For the text-containing cell, return its midpoint in (x, y) coordinate format. 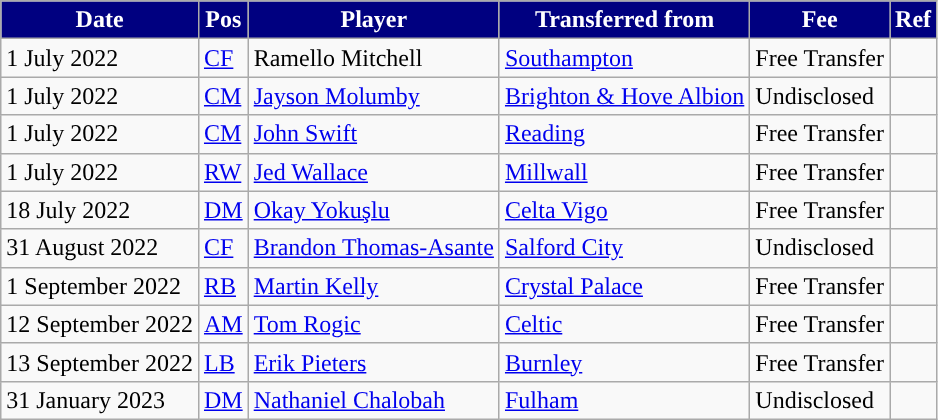
Fulham (624, 400)
Player (374, 20)
Millwall (624, 172)
Tom Rogic (374, 324)
31 January 2023 (100, 400)
Jayson Molumby (374, 96)
Okay Yokuşlu (374, 210)
Pos (223, 20)
Date (100, 20)
Transferred from (624, 20)
Jed Wallace (374, 172)
Burnley (624, 362)
Celta Vigo (624, 210)
12 September 2022 (100, 324)
13 September 2022 (100, 362)
Celtic (624, 324)
Crystal Palace (624, 286)
Ramello Mitchell (374, 58)
1 September 2022 (100, 286)
Nathaniel Chalobah (374, 400)
Ref (914, 20)
Brighton & Hove Albion (624, 96)
AM (223, 324)
Martin Kelly (374, 286)
John Swift (374, 134)
Fee (820, 20)
31 August 2022 (100, 248)
Erik Pieters (374, 362)
Reading (624, 134)
18 July 2022 (100, 210)
Brandon Thomas-Asante (374, 248)
RW (223, 172)
RB (223, 286)
Salford City (624, 248)
LB (223, 362)
Southampton (624, 58)
